From the cell containing the given text, extract its center point as (X, Y) coordinate. 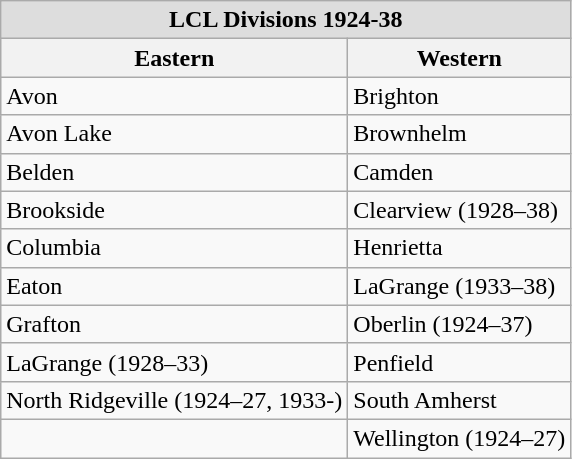
LaGrange (1933–38) (460, 286)
Belden (174, 172)
Camden (460, 172)
Brownhelm (460, 134)
Avon (174, 96)
Wellington (1924–27) (460, 438)
Clearview (1928–38) (460, 210)
Brookside (174, 210)
Avon Lake (174, 134)
Grafton (174, 324)
LaGrange (1928–33) (174, 362)
LCL Divisions 1924-38 (286, 20)
North Ridgeville (1924–27, 1933-) (174, 400)
South Amherst (460, 400)
Eaton (174, 286)
Columbia (174, 248)
Henrietta (460, 248)
Eastern (174, 58)
Brighton (460, 96)
Oberlin (1924–37) (460, 324)
Western (460, 58)
Penfield (460, 362)
